Search for the cell housing the specified text and yield its [X, Y] center coordinate. 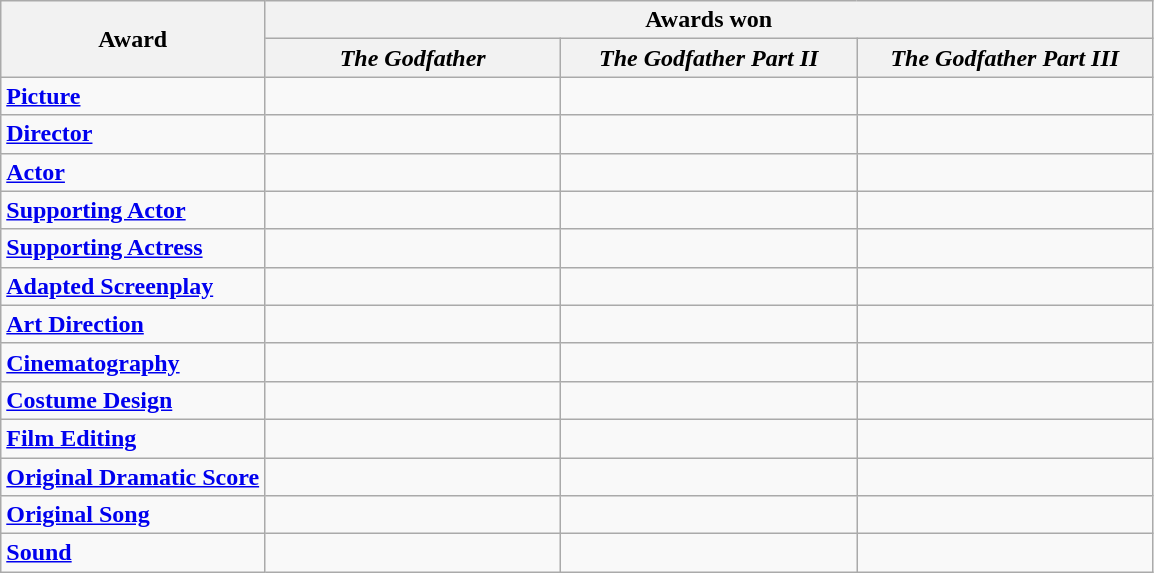
The Godfather Part III [1005, 58]
Supporting Actress [133, 248]
Actor [133, 172]
Original Song [133, 515]
Cinematography [133, 362]
Sound [133, 553]
The Godfather [413, 58]
Picture [133, 96]
Film Editing [133, 438]
Award [133, 39]
Supporting Actor [133, 210]
Costume Design [133, 400]
Adapted Screenplay [133, 286]
Original Dramatic Score [133, 477]
The Godfather Part II [709, 58]
Director [133, 134]
Art Direction [133, 324]
Awards won [709, 20]
